Detect which cell encompasses the target text, then output its (X, Y) center coordinate. 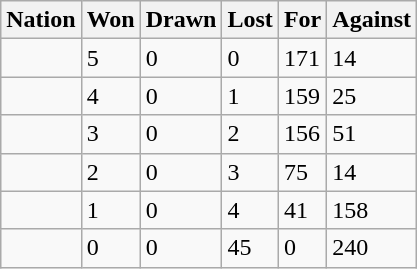
75 (302, 172)
171 (302, 58)
Lost (250, 20)
25 (372, 96)
156 (302, 134)
51 (372, 134)
Won (110, 20)
For (302, 20)
Drawn (181, 20)
159 (302, 96)
5 (110, 58)
158 (372, 210)
Nation (41, 20)
Against (372, 20)
41 (302, 210)
45 (250, 248)
240 (372, 248)
